Return (x, y) of the center of cell containing provided text 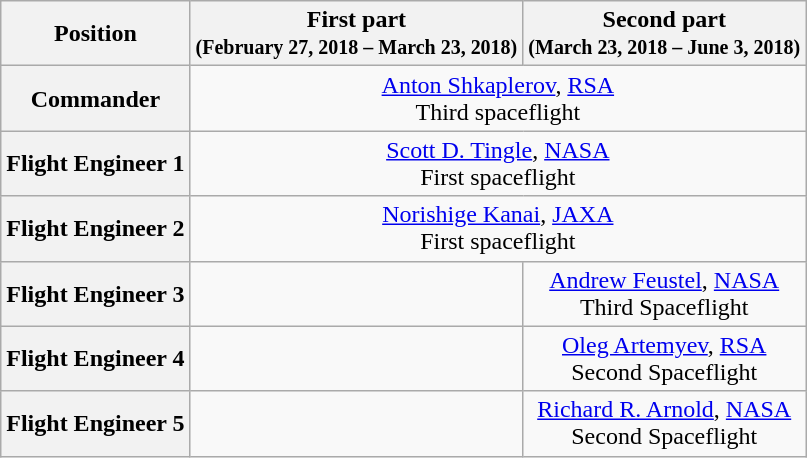
Scott D. Tingle, NASAFirst spaceflight (498, 164)
Flight Engineer 4 (96, 358)
Commander (96, 98)
Anton Shkaplerov, RSAThird spaceflight (498, 98)
First part(February 27, 2018 – March 23, 2018) (356, 34)
Norishige Kanai, JAXAFirst spaceflight (498, 228)
Richard R. Arnold, NASASecond Spaceflight (664, 424)
Oleg Artemyev, RSASecond Spaceflight (664, 358)
Flight Engineer 1 (96, 164)
Flight Engineer 2 (96, 228)
Andrew Feustel, NASAThird Spaceflight (664, 294)
Flight Engineer 5 (96, 424)
Position (96, 34)
Second part(March 23, 2018 – June 3, 2018) (664, 34)
Flight Engineer 3 (96, 294)
